Provide the [X, Y] coordinate of the cell's center where the given text is located.  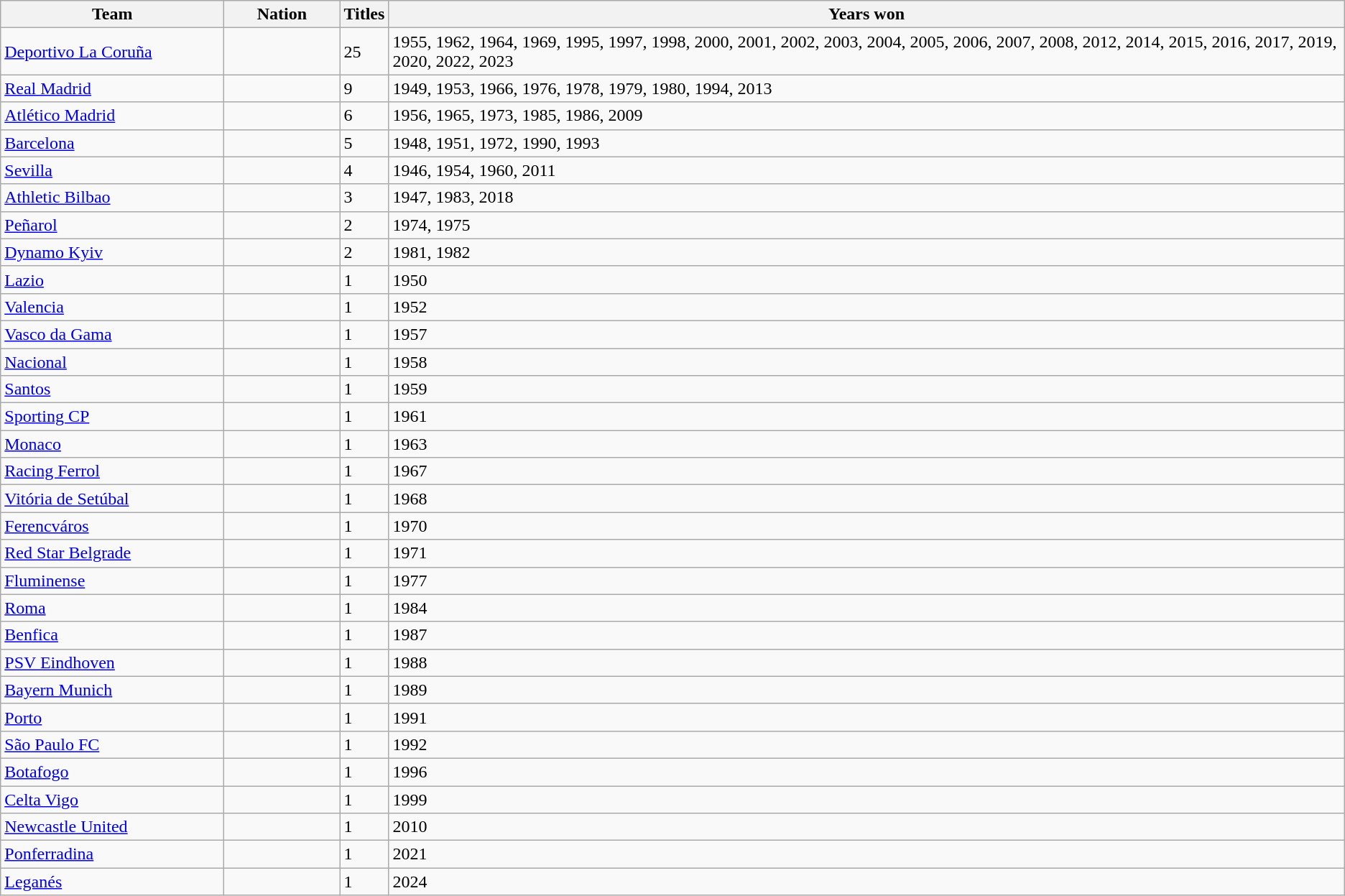
1961 [866, 417]
Celta Vigo [112, 800]
4 [364, 170]
1999 [866, 800]
Years won [866, 14]
Porto [112, 717]
1956, 1965, 1973, 1985, 1986, 2009 [866, 116]
2021 [866, 854]
Titles [364, 14]
1977 [866, 581]
1952 [866, 307]
Benfica [112, 635]
Barcelona [112, 143]
Vasco da Gama [112, 334]
1974, 1975 [866, 225]
Athletic Bilbao [112, 198]
Ponferradina [112, 854]
Roma [112, 608]
1955, 1962, 1964, 1969, 1995, 1997, 1998, 2000, 2001, 2002, 2003, 2004, 2005, 2006, 2007, 2008, 2012, 2014, 2015, 2016, 2017, 2019, 2020, 2022, 2023 [866, 52]
1996 [866, 772]
São Paulo FC [112, 744]
9 [364, 88]
Botafogo [112, 772]
1963 [866, 444]
Red Star Belgrade [112, 553]
Sevilla [112, 170]
PSV Eindhoven [112, 662]
Dynamo Kyiv [112, 252]
1950 [866, 280]
1991 [866, 717]
1947, 1983, 2018 [866, 198]
Bayern Munich [112, 690]
6 [364, 116]
1984 [866, 608]
1987 [866, 635]
5 [364, 143]
1958 [866, 361]
1967 [866, 471]
Real Madrid [112, 88]
Lazio [112, 280]
Nation [282, 14]
1988 [866, 662]
2010 [866, 827]
1970 [866, 526]
Santos [112, 389]
Monaco [112, 444]
1971 [866, 553]
Racing Ferrol [112, 471]
1948, 1951, 1972, 1990, 1993 [866, 143]
Ferencváros [112, 526]
3 [364, 198]
1946, 1954, 1960, 2011 [866, 170]
2024 [866, 882]
1959 [866, 389]
1992 [866, 744]
Vitória de Setúbal [112, 499]
Nacional [112, 361]
Valencia [112, 307]
Sporting CP [112, 417]
Leganés [112, 882]
Newcastle United [112, 827]
25 [364, 52]
1957 [866, 334]
Deportivo La Coruña [112, 52]
1968 [866, 499]
1989 [866, 690]
1981, 1982 [866, 252]
Fluminense [112, 581]
Atlético Madrid [112, 116]
Team [112, 14]
1949, 1953, 1966, 1976, 1978, 1979, 1980, 1994, 2013 [866, 88]
Peñarol [112, 225]
